Determine the [x, y] coordinate at the center of the cell enclosing the given text.  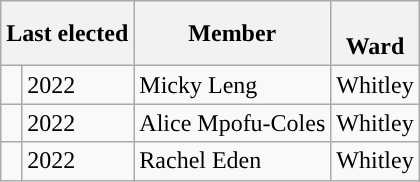
Ward [375, 34]
Alice Mpofu-Coles [232, 123]
Micky Leng [232, 85]
Rachel Eden [232, 161]
Last elected [68, 34]
Member [232, 34]
